Capture the cell that displays the provided text and extract its (X, Y) central coordinate. 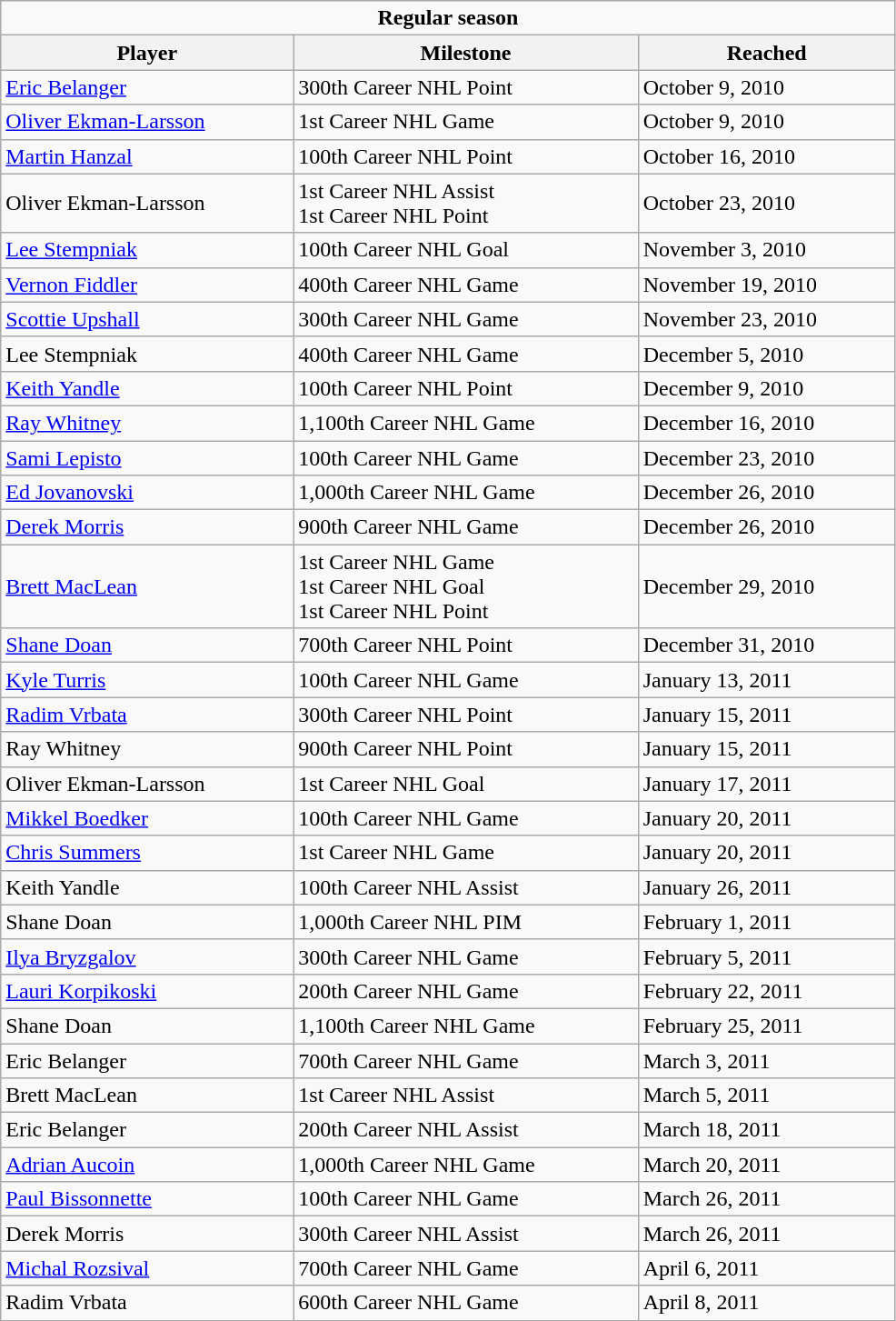
Adrian Aucoin (147, 1165)
900th Career NHL Game (465, 527)
December 23, 2010 (767, 457)
October 16, 2010 (767, 156)
February 5, 2011 (767, 956)
900th Career NHL Point (465, 749)
200th Career NHL Game (465, 991)
Lauri Korpikoski (147, 991)
Michal Rozsival (147, 1268)
December 29, 2010 (767, 586)
Ilya Bryzgalov (147, 956)
October 23, 2010 (767, 204)
Ed Jovanovski (147, 493)
December 9, 2010 (767, 388)
1,000th Career NHL PIM (465, 922)
February 22, 2011 (767, 991)
1st Career NHL Game1st Career NHL Goal1st Career NHL Point (465, 586)
March 5, 2011 (767, 1096)
Vernon Fiddler (147, 285)
Reached (767, 53)
February 1, 2011 (767, 922)
1st Career NHL Goal (465, 784)
December 5, 2010 (767, 354)
Chris Summers (147, 853)
February 25, 2011 (767, 1026)
April 8, 2011 (767, 1303)
January 26, 2011 (767, 887)
Player (147, 53)
November 3, 2010 (767, 250)
Martin Hanzal (147, 156)
January 17, 2011 (767, 784)
Milestone (465, 53)
January 13, 2011 (767, 680)
Scottie Upshall (147, 319)
Sami Lepisto (147, 457)
November 23, 2010 (767, 319)
1st Career NHL Assist (465, 1096)
December 31, 2010 (767, 645)
100th Career NHL Goal (465, 250)
100th Career NHL Assist (465, 887)
Paul Bissonnette (147, 1199)
March 18, 2011 (767, 1130)
Mikkel Boedker (147, 818)
March 20, 2011 (767, 1165)
1st Career NHL Assist1st Career NHL Point (465, 204)
600th Career NHL Game (465, 1303)
200th Career NHL Assist (465, 1130)
November 19, 2010 (767, 285)
April 6, 2011 (767, 1268)
700th Career NHL Point (465, 645)
Regular season (448, 18)
March 3, 2011 (767, 1061)
300th Career NHL Assist (465, 1234)
Kyle Turris (147, 680)
December 16, 2010 (767, 423)
